Return the [x, y] coordinate for the center point of the cell that contains the specified text.  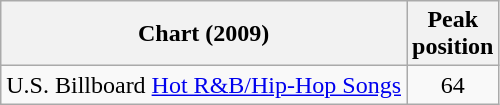
U.S. Billboard Hot R&B/Hip-Hop Songs [204, 85]
Peakposition [453, 34]
Chart (2009) [204, 34]
64 [453, 85]
